Provide the (X, Y) coordinate of the cell's center where the given text is located.  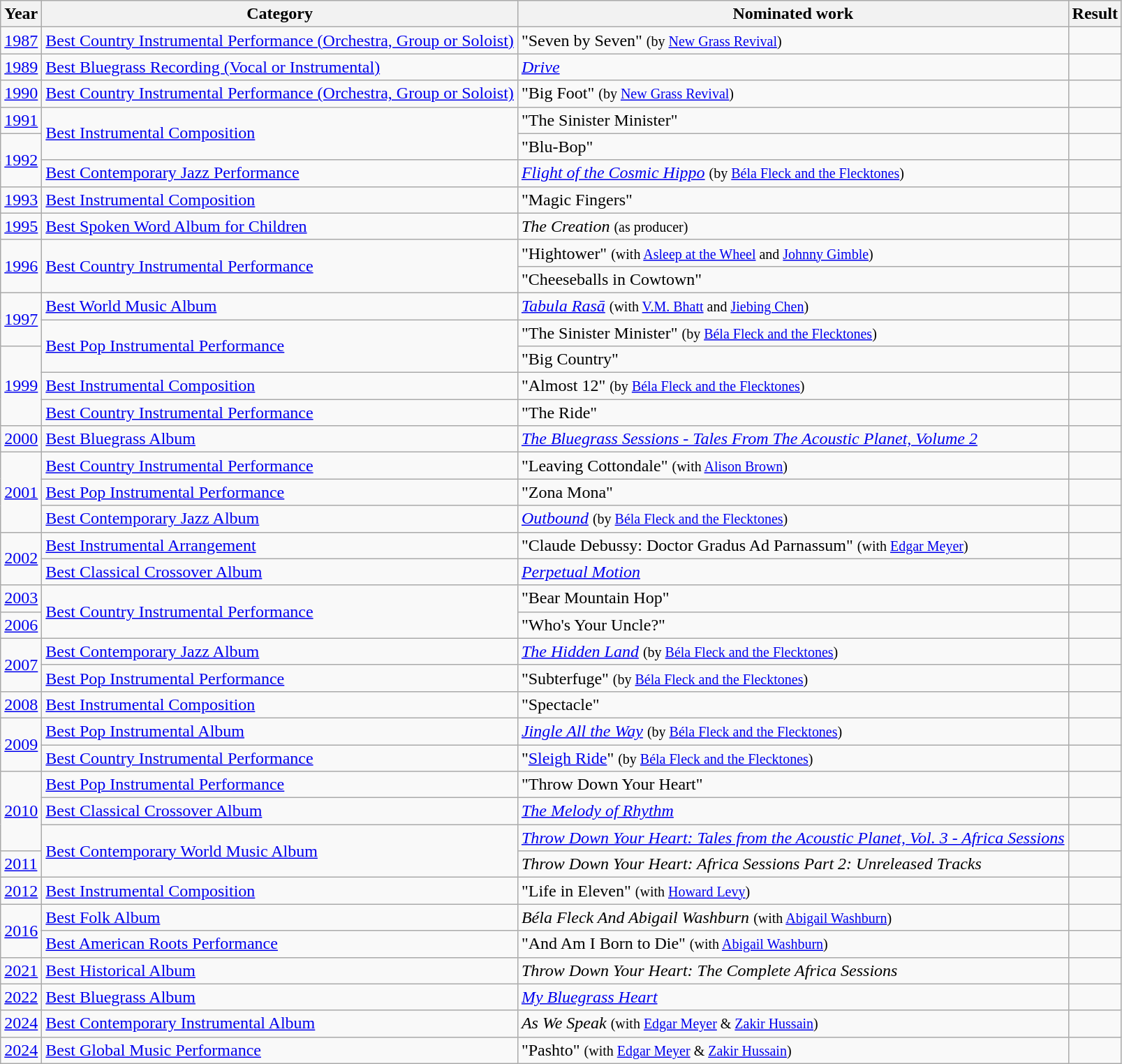
"Zona Mona" (793, 492)
Best Folk Album (280, 917)
1990 (21, 94)
1996 (21, 266)
Throw Down Your Heart: The Complete Africa Sessions (793, 970)
The Bluegrass Sessions - Tales From The Acoustic Planet, Volume 2 (793, 439)
Best Bluegrass Recording (Vocal or Instrumental) (280, 67)
1992 (21, 160)
1991 (21, 120)
2011 (21, 864)
Best Historical Album (280, 970)
2010 (21, 811)
2001 (21, 492)
1995 (21, 226)
"Claude Debussy: Doctor Gradus Ad Parnassum" (with Edgar Meyer) (793, 545)
"The Ride" (793, 413)
Year (21, 14)
As We Speak (with Edgar Meyer & Zakir Hussain) (793, 1024)
"Seven by Seven" (by New Grass Revival) (793, 40)
Category (280, 14)
"Subterfuge" (by Béla Fleck and the Flecktones) (793, 678)
"Spectacle" (793, 704)
Best American Roots Performance (280, 944)
2016 (21, 931)
Best World Music Album (280, 306)
"Throw Down Your Heart" (793, 785)
"Big Country" (793, 360)
"Who's Your Uncle?" (793, 625)
The Creation (as producer) (793, 226)
2008 (21, 704)
2009 (21, 744)
2002 (21, 559)
2012 (21, 891)
"Bear Mountain Hop" (793, 598)
"The Sinister Minister" (by Béla Fleck and the Flecktones) (793, 333)
Best Global Music Performance (280, 1050)
Perpetual Motion (793, 572)
"And Am I Born to Die" (with Abigail Washburn) (793, 944)
The Melody of Rhythm (793, 811)
"Big Foot" (by New Grass Revival) (793, 94)
2000 (21, 439)
Throw Down Your Heart: Africa Sessions Part 2: Unreleased Tracks (793, 864)
Best Instrumental Arrangement (280, 545)
"The Sinister Minister" (793, 120)
"Cheeseballs in Cowtown" (793, 279)
1989 (21, 67)
1987 (21, 40)
"Blu-Bop" (793, 147)
Best Contemporary Jazz Performance (280, 173)
The Hidden Land (by Béla Fleck and the Flecktones) (793, 651)
"Pashto" (with Edgar Meyer & Zakir Hussain) (793, 1050)
Best Contemporary Instrumental Album (280, 1024)
2022 (21, 997)
1993 (21, 200)
Flight of the Cosmic Hippo (by Béla Fleck and the Flecktones) (793, 173)
Béla Fleck And Abigail Washburn (with Abigail Washburn) (793, 917)
"Life in Eleven" (with Howard Levy) (793, 891)
"Almost 12" (by Béla Fleck and the Flecktones) (793, 386)
Result (1095, 14)
1997 (21, 319)
Tabula Rasā (with V.M. Bhatt and Jiebing Chen) (793, 306)
2006 (21, 625)
"Leaving Cottondale" (with Alison Brown) (793, 466)
Jingle All the Way (by Béla Fleck and the Flecktones) (793, 731)
2021 (21, 970)
Throw Down Your Heart: Tales from the Acoustic Planet, Vol. 3 - Africa Sessions (793, 838)
Best Contemporary World Music Album (280, 851)
Drive (793, 67)
Outbound (by Béla Fleck and the Flecktones) (793, 519)
Nominated work (793, 14)
"Hightower" (with Asleep at the Wheel and Johnny Gimble) (793, 253)
2003 (21, 598)
Best Spoken Word Album for Children (280, 226)
Best Pop Instrumental Album (280, 731)
2007 (21, 665)
1999 (21, 386)
"Sleigh Ride" (by Béla Fleck and the Flecktones) (793, 758)
"Magic Fingers" (793, 200)
My Bluegrass Heart (793, 997)
